For the text-containing cell, return its midpoint in [x, y] coordinate format. 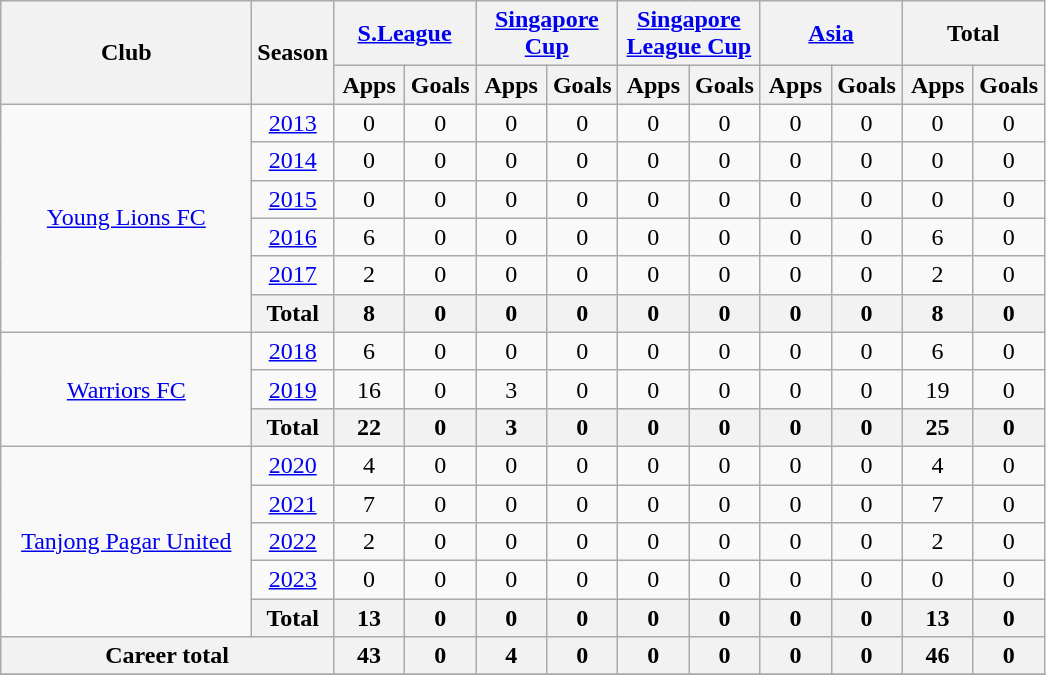
25 [938, 427]
Warriors FC [126, 389]
SingaporeLeague Cup [689, 34]
2013 [293, 123]
2021 [293, 503]
22 [370, 427]
2019 [293, 389]
Tanjong Pagar United [126, 541]
2016 [293, 237]
Career total [168, 656]
43 [370, 656]
2018 [293, 351]
2023 [293, 580]
2022 [293, 542]
S.League [405, 34]
16 [370, 389]
Singapore Cup [547, 34]
2020 [293, 465]
2014 [293, 161]
19 [938, 389]
2017 [293, 275]
Club [126, 52]
46 [938, 656]
Asia [831, 34]
2015 [293, 199]
Season [293, 52]
Young Lions FC [126, 218]
